Capture the cell that displays the provided text and extract its [X, Y] central coordinate. 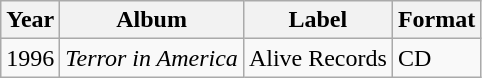
CD [436, 58]
Year [30, 20]
Label [318, 20]
Terror in America [152, 58]
Format [436, 20]
Alive Records [318, 58]
1996 [30, 58]
Album [152, 20]
